Search for the cell housing the specified text and yield its [X, Y] center coordinate. 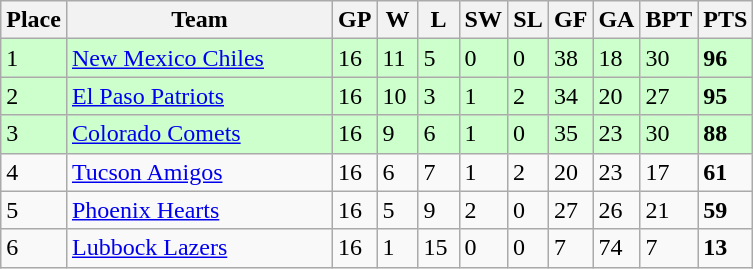
74 [616, 248]
17 [669, 172]
Phoenix Hearts [199, 210]
96 [726, 58]
GF [571, 20]
Lubbock Lazers [199, 248]
11 [398, 58]
26 [616, 210]
21 [669, 210]
38 [571, 58]
4 [34, 172]
L [438, 20]
GA [616, 20]
18 [616, 58]
SL [528, 20]
34 [571, 96]
95 [726, 96]
PTS [726, 20]
SW [483, 20]
Colorado Comets [199, 134]
61 [726, 172]
W [398, 20]
35 [571, 134]
59 [726, 210]
New Mexico Chiles [199, 58]
88 [726, 134]
GP [355, 20]
Team [199, 20]
Tucson Amigos [199, 172]
El Paso Patriots [199, 96]
Place [34, 20]
15 [438, 248]
BPT [669, 20]
10 [398, 96]
13 [726, 248]
